Locate the cell with the specified text and output its [x, y] center coordinate. 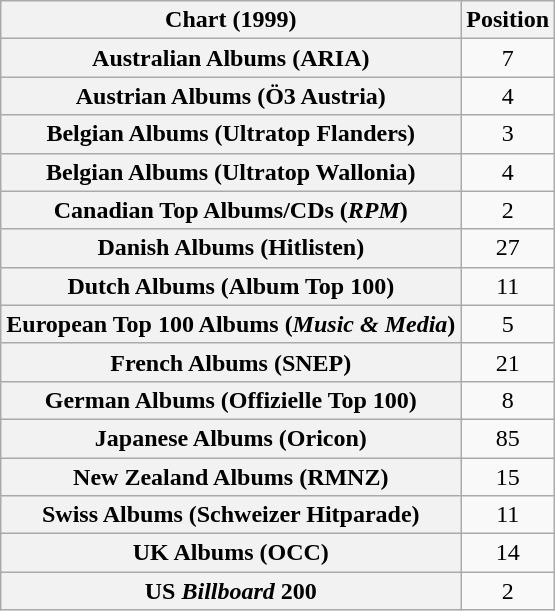
14 [508, 553]
French Albums (SNEP) [231, 362]
Australian Albums (ARIA) [231, 58]
85 [508, 438]
Chart (1999) [231, 20]
Belgian Albums (Ultratop Wallonia) [231, 172]
15 [508, 477]
Belgian Albums (Ultratop Flanders) [231, 134]
Canadian Top Albums/CDs (RPM) [231, 210]
8 [508, 400]
3 [508, 134]
New Zealand Albums (RMNZ) [231, 477]
27 [508, 248]
21 [508, 362]
German Albums (Offizielle Top 100) [231, 400]
UK Albums (OCC) [231, 553]
7 [508, 58]
Japanese Albums (Oricon) [231, 438]
Position [508, 20]
Swiss Albums (Schweizer Hitparade) [231, 515]
Danish Albums (Hitlisten) [231, 248]
Austrian Albums (Ö3 Austria) [231, 96]
European Top 100 Albums (Music & Media) [231, 324]
5 [508, 324]
US Billboard 200 [231, 591]
Dutch Albums (Album Top 100) [231, 286]
